Return the [x, y] coordinate for the center point of the cell that contains the specified text.  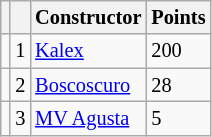
Constructor [88, 17]
MV Agusta [88, 118]
Boscoscuro [88, 85]
200 [178, 51]
Points [178, 17]
Kalex [88, 51]
2 [20, 85]
3 [20, 118]
5 [178, 118]
28 [178, 85]
1 [20, 51]
